Pinpoint the cell where the given text exists, returning its (x, y) midpoint coordinate. 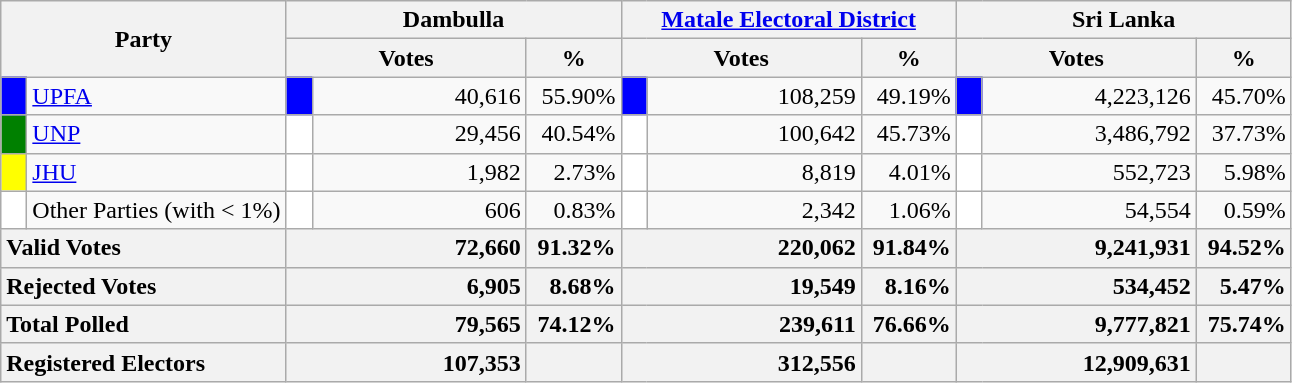
72,660 (406, 248)
Total Polled (144, 324)
8.68% (574, 286)
100,642 (754, 134)
8.16% (908, 286)
94.52% (1244, 248)
5.98% (1244, 172)
Sri Lanka (1124, 20)
19,549 (741, 286)
8,819 (754, 172)
606 (419, 210)
1.06% (908, 210)
2,342 (754, 210)
1,982 (419, 172)
107,353 (406, 362)
91.84% (908, 248)
75.74% (1244, 324)
552,723 (1089, 172)
40,616 (419, 96)
Valid Votes (144, 248)
9,241,931 (1076, 248)
79,565 (406, 324)
37.73% (1244, 134)
2.73% (574, 172)
54,554 (1089, 210)
5.47% (1244, 286)
JHU (156, 172)
534,452 (1076, 286)
0.59% (1244, 210)
3,486,792 (1089, 134)
45.73% (908, 134)
55.90% (574, 96)
6,905 (406, 286)
4.01% (908, 172)
312,556 (741, 362)
239,611 (741, 324)
76.66% (908, 324)
29,456 (419, 134)
4,223,126 (1089, 96)
45.70% (1244, 96)
91.32% (574, 248)
74.12% (574, 324)
UPFA (156, 96)
49.19% (908, 96)
0.83% (574, 210)
9,777,821 (1076, 324)
220,062 (741, 248)
Registered Electors (144, 362)
Matale Electoral District (788, 20)
12,909,631 (1076, 362)
UNP (156, 134)
Rejected Votes (144, 286)
Dambulla (454, 20)
108,259 (754, 96)
Other Parties (with < 1%) (156, 210)
40.54% (574, 134)
Party (144, 39)
